From the cell containing the given text, extract its center point as (x, y) coordinate. 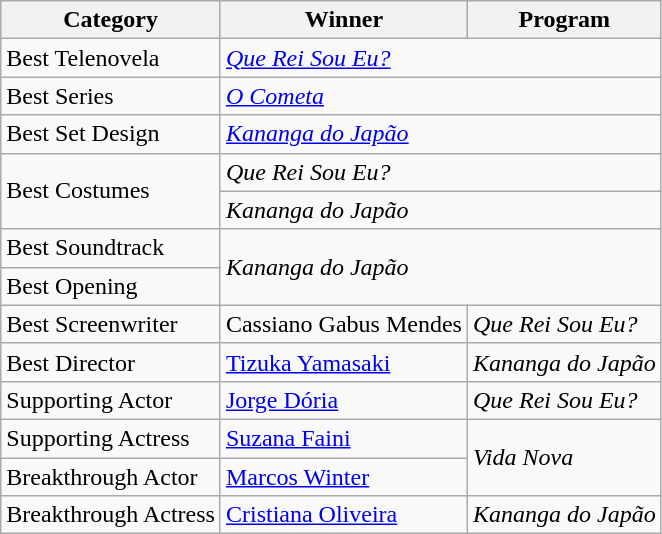
Cristiana Oliveira (344, 515)
Program (564, 20)
Winner (344, 20)
Suzana Faini (344, 438)
Breakthrough Actor (111, 477)
Jorge Dória (344, 400)
Supporting Actress (111, 438)
Best Director (111, 362)
Supporting Actor (111, 400)
Best Screenwriter (111, 324)
Category (111, 20)
Tizuka Yamasaki (344, 362)
Best Costumes (111, 191)
Breakthrough Actress (111, 515)
Vida Nova (564, 457)
Best Telenovela (111, 58)
Cassiano Gabus Mendes (344, 324)
Best Series (111, 96)
O Cometa (440, 96)
Best Soundtrack (111, 248)
Best Opening (111, 286)
Best Set Design (111, 134)
Marcos Winter (344, 477)
